From the cell containing the given text, extract its center point as [x, y] coordinate. 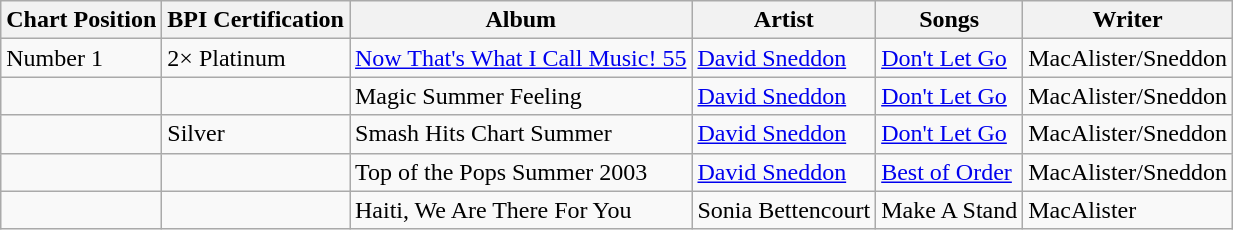
Sonia Bettencourt [784, 210]
Album [521, 20]
Now That's What I Call Music! 55 [521, 58]
Haiti, We Are There For You [521, 210]
Best of Order [950, 172]
MacAlister [1128, 210]
Artist [784, 20]
Smash Hits Chart Summer [521, 134]
Chart Position [82, 20]
Number 1 [82, 58]
2× Platinum [256, 58]
BPI Certification [256, 20]
Make A Stand [950, 210]
Silver [256, 134]
Writer [1128, 20]
Songs [950, 20]
Top of the Pops Summer 2003 [521, 172]
Magic Summer Feeling [521, 96]
